Locate the cell with the specified text and output its [x, y] center coordinate. 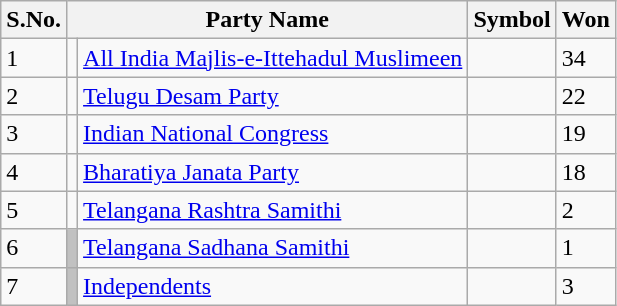
6 [34, 248]
5 [34, 210]
34 [586, 58]
Symbol [512, 20]
18 [586, 172]
22 [586, 96]
S.No. [34, 20]
Telangana Rashtra Samithi [273, 210]
Telugu Desam Party [273, 96]
Independents [273, 286]
4 [34, 172]
19 [586, 134]
Party Name [266, 20]
Bharatiya Janata Party [273, 172]
Indian National Congress [273, 134]
Won [586, 20]
Telangana Sadhana Samithi [273, 248]
All India Majlis-e-Ittehadul Muslimeen [273, 58]
7 [34, 286]
